From the cell containing the given text, extract its center point as [X, Y] coordinate. 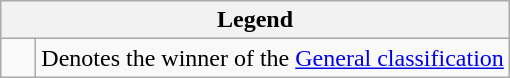
Denotes the winner of the General classification [273, 58]
Legend [256, 20]
